Locate the cell with the specified text and output its [x, y] center coordinate. 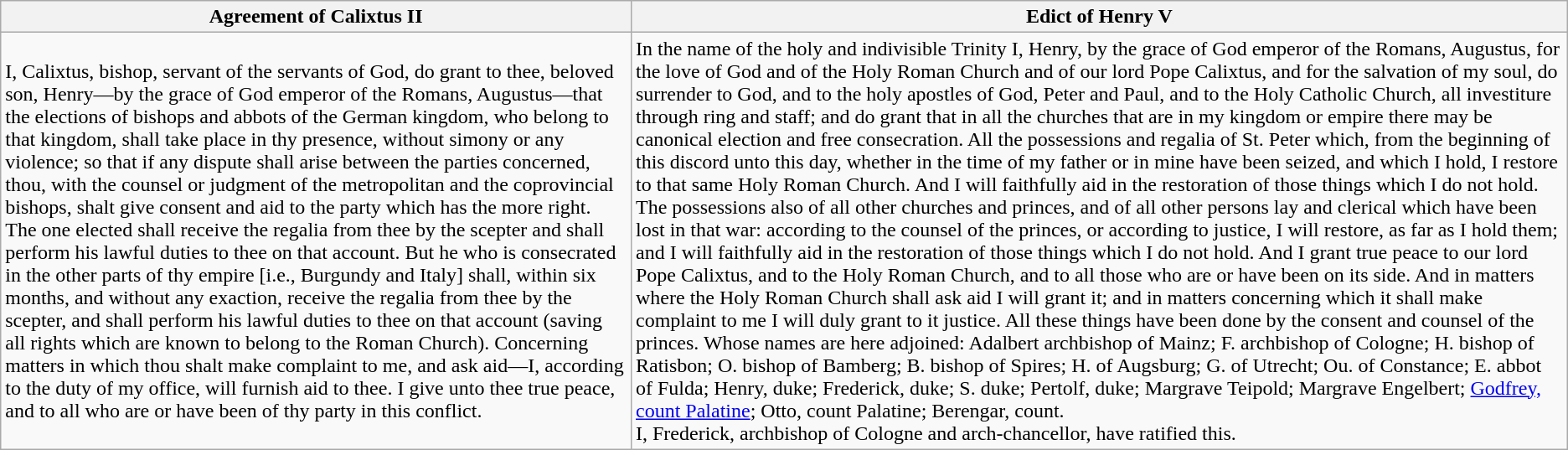
Edict of Henry V [1099, 17]
Agreement of Calixtus II [317, 17]
